Capture the cell that displays the provided text and extract its (x, y) central coordinate. 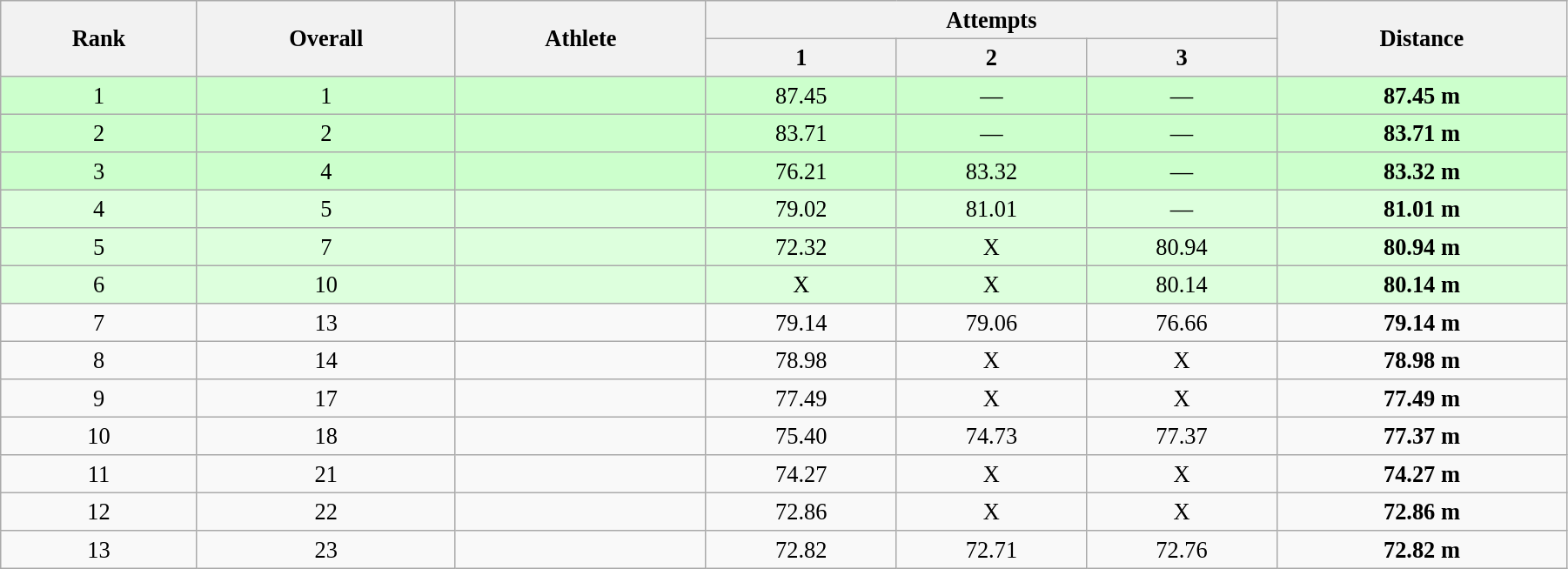
72.32 (801, 247)
9 (99, 398)
72.71 (992, 550)
83.32 m (1422, 171)
78.98 m (1422, 360)
23 (325, 550)
72.82 m (1422, 550)
74.27 m (1422, 474)
80.14 m (1422, 284)
72.86 (801, 512)
77.37 m (1422, 436)
75.40 (801, 436)
14 (325, 360)
79.06 (992, 323)
72.76 (1182, 550)
11 (99, 474)
80.14 (1182, 284)
Athlete (580, 38)
12 (99, 512)
21 (325, 474)
72.82 (801, 550)
81.01 (992, 209)
79.14 m (1422, 323)
Rank (99, 38)
74.27 (801, 474)
87.45 m (1422, 95)
78.98 (801, 360)
Attempts (991, 19)
76.21 (801, 171)
77.49 (801, 398)
80.94 m (1422, 247)
8 (99, 360)
80.94 (1182, 247)
83.71 (801, 133)
Distance (1422, 38)
Overall (325, 38)
74.73 (992, 436)
77.49 m (1422, 398)
17 (325, 398)
83.32 (992, 171)
18 (325, 436)
81.01 m (1422, 209)
22 (325, 512)
6 (99, 284)
87.45 (801, 95)
76.66 (1182, 323)
79.02 (801, 209)
83.71 m (1422, 133)
77.37 (1182, 436)
79.14 (801, 323)
72.86 m (1422, 512)
